Capture the cell that displays the provided text and extract its (x, y) central coordinate. 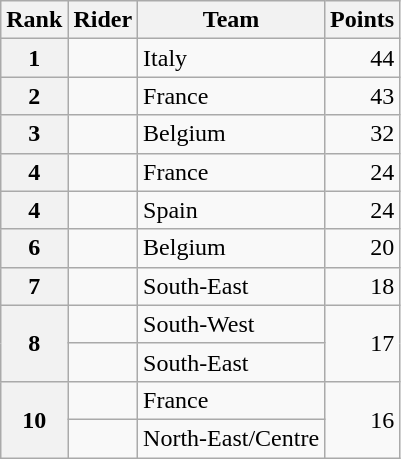
10 (34, 419)
16 (362, 419)
Rank (34, 20)
Rider (103, 20)
North-East/Centre (232, 438)
7 (34, 286)
3 (34, 134)
17 (362, 343)
6 (34, 248)
Points (362, 20)
32 (362, 134)
18 (362, 286)
Italy (232, 58)
Spain (232, 210)
44 (362, 58)
43 (362, 96)
8 (34, 343)
2 (34, 96)
South-West (232, 324)
Team (232, 20)
20 (362, 248)
1 (34, 58)
